Output the (x, y) coordinate of the center of the cell containing the given text.  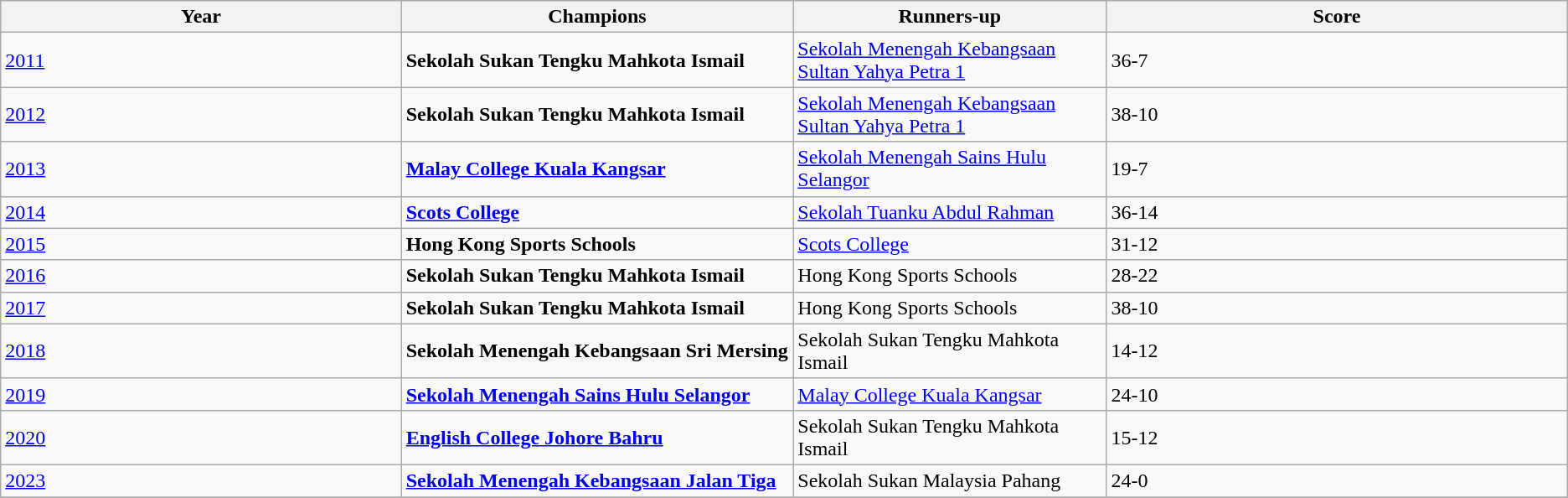
Sekolah Menengah Kebangsaan Jalan Tiga (597, 480)
14-12 (1337, 350)
2015 (201, 244)
2011 (201, 60)
Year (201, 17)
2023 (201, 480)
Sekolah Tuanku Abdul Rahman (950, 212)
15-12 (1337, 438)
2016 (201, 276)
2019 (201, 394)
24-10 (1337, 394)
28-22 (1337, 276)
Runners-up (950, 17)
Score (1337, 17)
English College Johore Bahru (597, 438)
24-0 (1337, 480)
Sekolah Sukan Malaysia Pahang (950, 480)
Champions (597, 17)
2017 (201, 308)
31-12 (1337, 244)
2013 (201, 169)
2020 (201, 438)
2018 (201, 350)
36-7 (1337, 60)
2012 (201, 114)
19-7 (1337, 169)
Sekolah Menengah Kebangsaan Sri Mersing (597, 350)
2014 (201, 212)
36-14 (1337, 212)
